Return (x, y) of the center of cell containing provided text 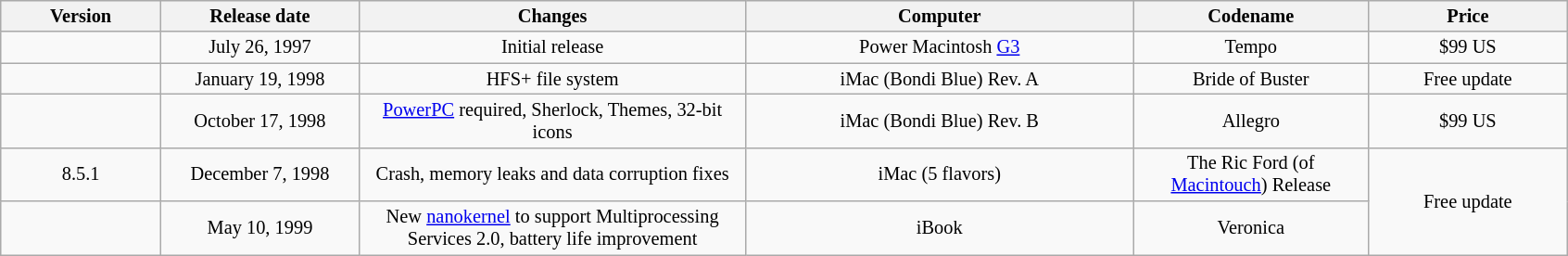
The Ric Ford (of Macintouch) Release (1251, 174)
iMac (Bondi Blue) Rev. B (940, 121)
Codename (1251, 16)
Crash, memory leaks and data corruption fixes (552, 174)
PowerPC required, Sherlock, Themes, 32-bit icons (552, 121)
Version (82, 16)
New nanokernel to support Multiprocessing Services 2.0, battery life improvement (552, 228)
Computer (940, 16)
Allegro (1251, 121)
July 26, 1997 (260, 47)
Price (1468, 16)
December 7, 1998 (260, 174)
Changes (552, 16)
Tempo (1251, 47)
Bride of Buster (1251, 79)
iMac (Bondi Blue) Rev. A (940, 79)
January 19, 1998 (260, 79)
iMac (5 flavors) (940, 174)
Veronica (1251, 228)
May 10, 1999 (260, 228)
HFS+ file system (552, 79)
Initial release (552, 47)
Release date (260, 16)
Power Macintosh G3 (940, 47)
October 17, 1998 (260, 121)
8.5.1 (82, 174)
iBook (940, 228)
